From the cell containing the given text, extract its center point as [X, Y] coordinate. 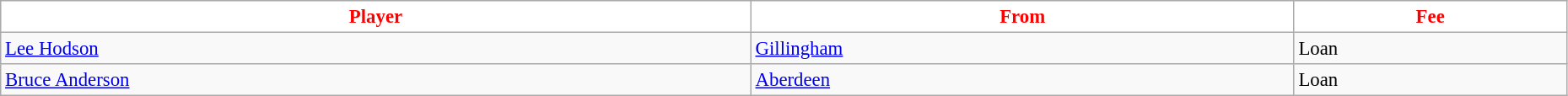
Lee Hodson [376, 49]
Player [376, 17]
From [1022, 17]
Bruce Anderson [376, 80]
Fee [1431, 17]
Aberdeen [1022, 80]
Gillingham [1022, 49]
